Pinpoint the cell where the given text exists, returning its (x, y) midpoint coordinate. 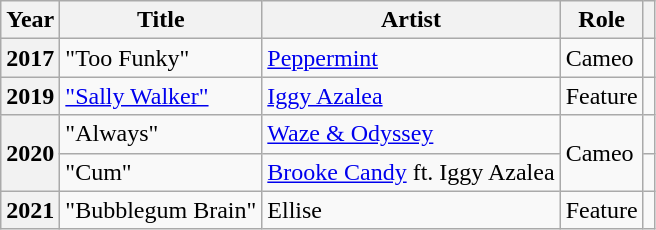
"Always" (161, 134)
Artist (411, 20)
"Sally Walker" (161, 96)
"Too Funky" (161, 58)
Year (30, 20)
Brooke Candy ft. Iggy Azalea (411, 172)
Title (161, 20)
2017 (30, 58)
2020 (30, 153)
"Cum" (161, 172)
Waze & Odyssey (411, 134)
2019 (30, 96)
Peppermint (411, 58)
Role (602, 20)
2021 (30, 210)
Ellise (411, 210)
Iggy Azalea (411, 96)
"Bubblegum Brain" (161, 210)
